Search for the cell housing the specified text and yield its [X, Y] center coordinate. 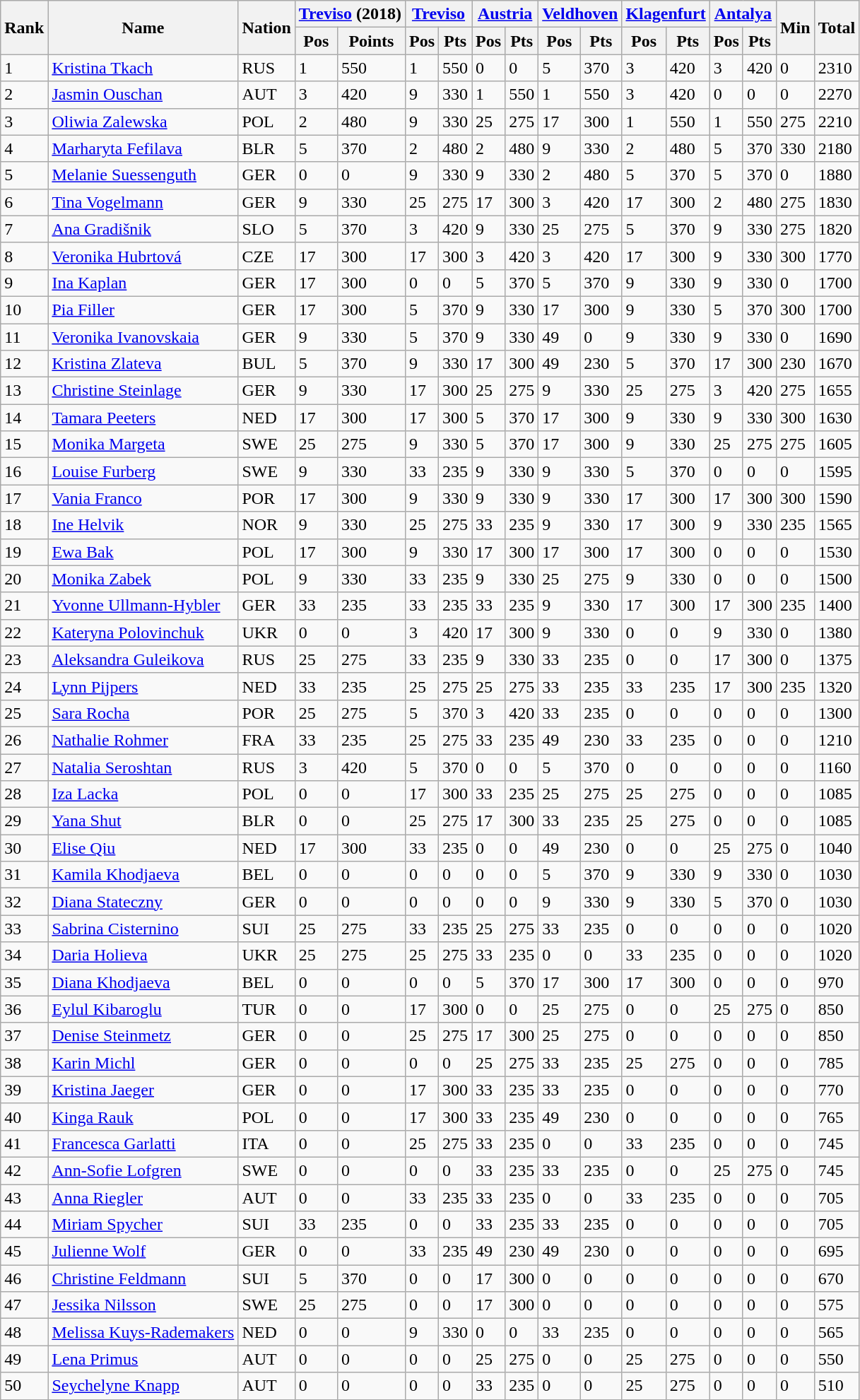
28 [24, 794]
Jasmin Ouschan [143, 95]
ITA [266, 1143]
Rank [24, 28]
24 [24, 686]
NOR [266, 525]
39 [24, 1090]
31 [24, 875]
Nathalie Rohmer [143, 740]
Elise Qiu [143, 848]
Antalya [743, 14]
770 [837, 1090]
2270 [837, 95]
43 [24, 1198]
Natalia Seroshtan [143, 767]
18 [24, 525]
Melanie Suessenguth [143, 175]
BUL [266, 364]
Pia Filler [143, 310]
23 [24, 659]
Tamara Peeters [143, 418]
1160 [837, 767]
970 [837, 982]
Aleksandra Guleikova [143, 659]
12 [24, 364]
1500 [837, 579]
Kateryna Polovinchuk [143, 633]
Tina Vogelmann [143, 202]
7 [24, 229]
48 [24, 1332]
1375 [837, 659]
1630 [837, 418]
16 [24, 471]
Oliwia Zalewska [143, 122]
TUR [266, 1009]
565 [837, 1332]
Monika Margeta [143, 445]
Diana Stateczny [143, 902]
46 [24, 1278]
1320 [837, 686]
Veldhoven [580, 14]
26 [24, 740]
15 [24, 445]
22 [24, 633]
Jessika Nilsson [143, 1305]
44 [24, 1225]
41 [24, 1143]
SLO [266, 229]
Ana Gradišnik [143, 229]
19 [24, 552]
Karin Michl [143, 1063]
32 [24, 902]
21 [24, 606]
Kristina Tkach [143, 68]
34 [24, 955]
Monika Zabek [143, 579]
Christine Feldmann [143, 1278]
40 [24, 1117]
1210 [837, 740]
1820 [837, 229]
1830 [837, 202]
50 [24, 1386]
6 [24, 202]
30 [24, 848]
575 [837, 1305]
1880 [837, 175]
Julienne Wolf [143, 1252]
Anna Riegler [143, 1198]
Diana Khodjaeva [143, 982]
1565 [837, 525]
Ine Helvik [143, 525]
FRA [266, 740]
Kamila Khodjaeva [143, 875]
510 [837, 1386]
Kristina Zlateva [143, 364]
10 [24, 310]
Seychelyne Knapp [143, 1386]
Veronika Hubrtová [143, 256]
27 [24, 767]
1040 [837, 848]
36 [24, 1009]
Miriam Spycher [143, 1225]
Klagenfurt [666, 14]
Yana Shut [143, 821]
47 [24, 1305]
Eylul Kibaroglu [143, 1009]
Sara Rocha [143, 713]
Louise Furberg [143, 471]
785 [837, 1063]
Sabrina Cisternino [143, 929]
Points [371, 41]
2310 [837, 68]
11 [24, 337]
1605 [837, 445]
14 [24, 418]
Melissa Kuys-Rademakers [143, 1332]
1530 [837, 552]
35 [24, 982]
Christine Steinlage [143, 391]
Nation [266, 28]
1400 [837, 606]
Kinga Rauk [143, 1117]
670 [837, 1278]
Daria Holieva [143, 955]
Iza Lacka [143, 794]
20 [24, 579]
Min [795, 28]
2180 [837, 148]
Ann-Sofie Lofgren [143, 1170]
Name [143, 28]
8 [24, 256]
1690 [837, 337]
695 [837, 1252]
4 [24, 148]
CZE [266, 256]
1655 [837, 391]
Denise Steinmetz [143, 1036]
Lynn Pijpers [143, 686]
765 [837, 1117]
Treviso (2018) [350, 14]
2210 [837, 122]
1770 [837, 256]
1300 [837, 713]
Veronika Ivanovskaia [143, 337]
Kristina Jaeger [143, 1090]
Francesca Garlatti [143, 1143]
1595 [837, 471]
Ewa Bak [143, 552]
Vania Franco [143, 498]
37 [24, 1036]
Ina Kaplan [143, 283]
1590 [837, 498]
Total [837, 28]
45 [24, 1252]
1380 [837, 633]
42 [24, 1170]
Austria [505, 14]
29 [24, 821]
38 [24, 1063]
Treviso [438, 14]
1670 [837, 364]
Lena Primus [143, 1359]
13 [24, 391]
Yvonne Ullmann-Hybler [143, 606]
Marharyta Fefilava [143, 148]
